Output the [X, Y] coordinate of the center of the cell containing the given text.  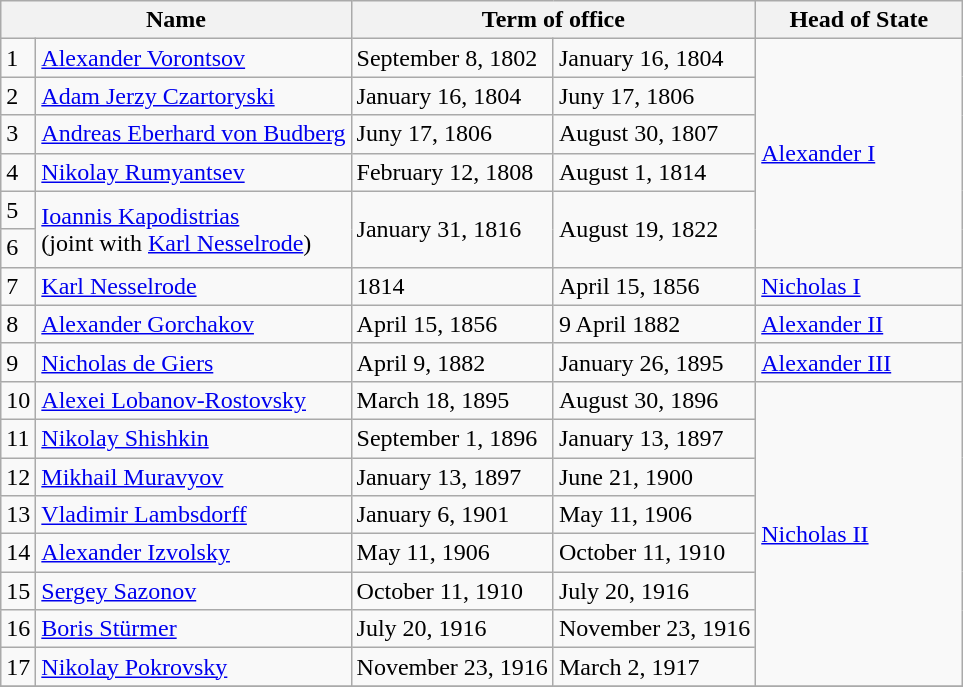
April 9, 1882 [452, 362]
8 [18, 324]
12 [18, 477]
February 12, 1808 [452, 172]
Alexander I [859, 153]
11 [18, 438]
Name [176, 20]
Andreas Eberhard von Budberg [194, 134]
6 [18, 248]
January 6, 1901 [452, 515]
Alexander II [859, 324]
August 30, 1896 [654, 400]
3 [18, 134]
Vladimir Lambsdorff [194, 515]
Nicholas de Giers [194, 362]
January 26, 1895 [654, 362]
March 18, 1895 [452, 400]
Boris Stürmer [194, 629]
Head of State [859, 20]
14 [18, 553]
Ioannis Kapodistrias(joint with Karl Nesselrode) [194, 229]
August 19, 1822 [654, 229]
Adam Jerzy Czartoryski [194, 96]
Nikolay Shishkin [194, 438]
Nicholas I [859, 286]
June 21, 1900 [654, 477]
August 30, 1807 [654, 134]
9 [18, 362]
7 [18, 286]
2 [18, 96]
5 [18, 210]
15 [18, 591]
September 8, 1802 [452, 58]
Sergey Sazonov [194, 591]
9 April 1882 [654, 324]
13 [18, 515]
March 2, 1917 [654, 667]
Alexander Vorontsov [194, 58]
August 1, 1814 [654, 172]
January 31, 1816 [452, 229]
1 [18, 58]
Nikolay Pokrovsky [194, 667]
4 [18, 172]
Term of office [554, 20]
Karl Nesselrode [194, 286]
10 [18, 400]
17 [18, 667]
Mikhail Muravyov [194, 477]
September 1, 1896 [452, 438]
Nicholas II [859, 533]
1814 [452, 286]
Alexander III [859, 362]
Alexander Gorchakov [194, 324]
Nikolay Rumyantsev [194, 172]
16 [18, 629]
Alexei Lobanov-Rostovsky [194, 400]
Alexander Izvolsky [194, 553]
